Capture the cell that displays the provided text and extract its (x, y) central coordinate. 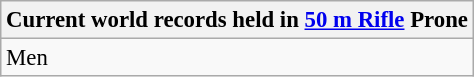
Men (238, 58)
Current world records held in 50 m Rifle Prone (238, 20)
